Capture the cell that displays the provided text and extract its [X, Y] central coordinate. 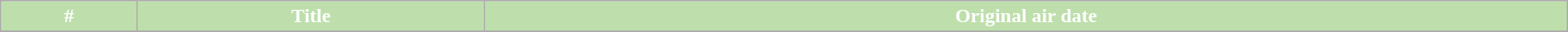
Title [311, 16]
# [69, 16]
Original air date [1025, 16]
